Locate the cell with the specified text and output its [x, y] center coordinate. 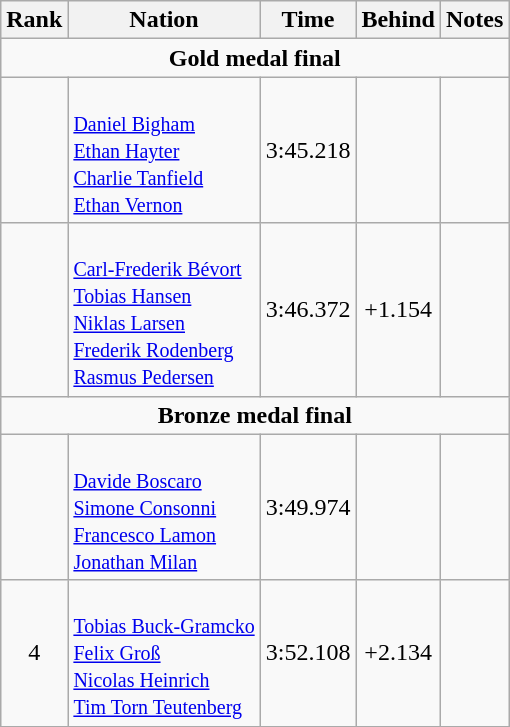
3:49.974 [308, 507]
4 [34, 653]
+1.154 [398, 310]
Tobias Buck-GramckoFelix GroßNicolas HeinrichTim Torn Teutenberg [164, 653]
Gold medal final [255, 58]
Behind [398, 20]
Nation [164, 20]
+2.134 [398, 653]
3:46.372 [308, 310]
Bronze medal final [255, 415]
Davide BoscaroSimone ConsonniFrancesco LamonJonathan Milan [164, 507]
3:45.218 [308, 150]
Carl-Frederik BévortTobias HansenNiklas LarsenFrederik RodenbergRasmus Pedersen [164, 310]
3:52.108 [308, 653]
Time [308, 20]
Notes [474, 20]
Rank [34, 20]
Daniel BighamEthan HayterCharlie TanfieldEthan Vernon [164, 150]
